Scan for the cell matching the given text and deliver its [X, Y] coordinate at center. 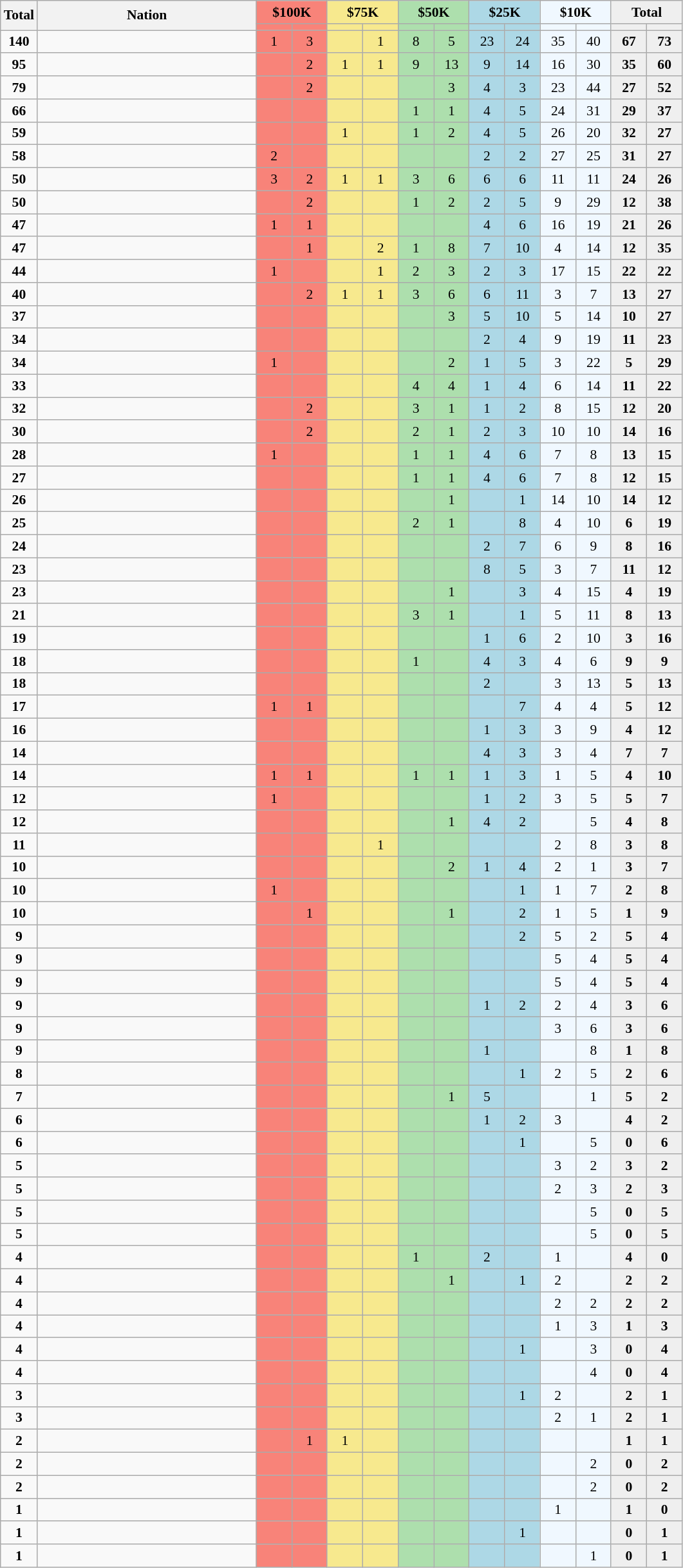
95 [19, 65]
59 [19, 133]
58 [19, 156]
$75K [362, 12]
67 [628, 42]
28 [19, 455]
Nation [147, 15]
38 [664, 202]
60 [664, 65]
$25K [505, 12]
$50K [434, 12]
66 [19, 111]
52 [664, 88]
140 [19, 42]
$100K [292, 12]
33 [19, 386]
79 [19, 88]
73 [664, 42]
$10K [575, 12]
